Return [X, Y] of the center of cell containing provided text 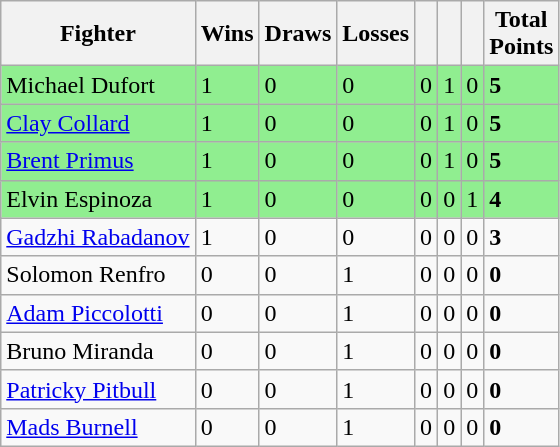
Bruno Miranda [98, 351]
Elvin Espinoza [98, 199]
Wins [227, 34]
Total Points [522, 34]
Clay Collard [98, 123]
3 [522, 237]
4 [522, 199]
Adam Piccolotti [98, 313]
Patricky Pitbull [98, 389]
Brent Primus [98, 161]
Draws [298, 34]
Fighter [98, 34]
Michael Dufort [98, 85]
Solomon Renfro [98, 275]
Losses [376, 34]
Gadzhi Rabadanov [98, 237]
Mads Burnell [98, 427]
